Output the (X, Y) coordinate of the center of the cell containing the given text.  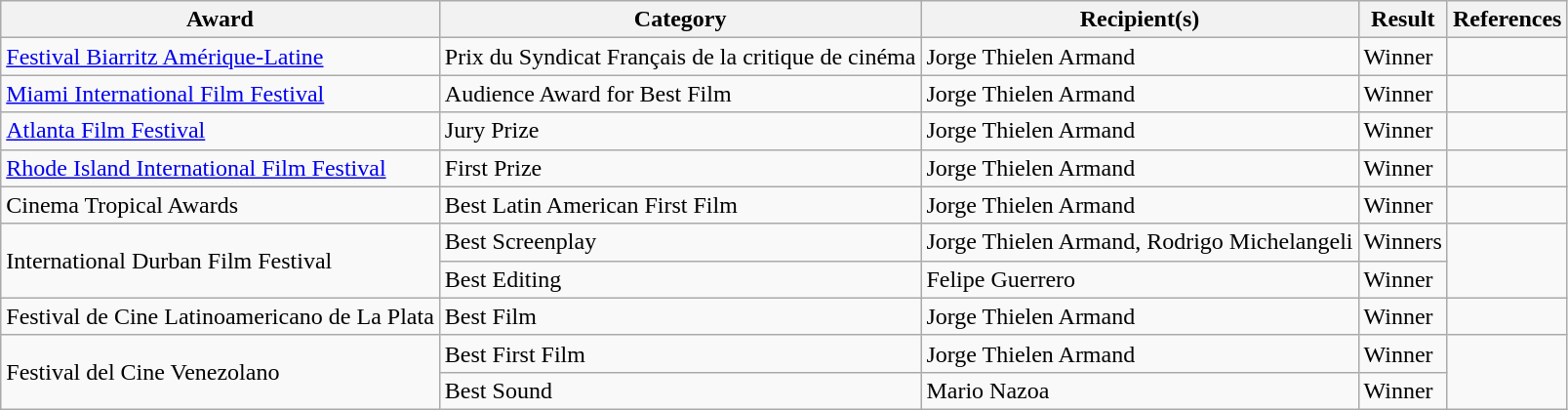
Winners (1403, 242)
Best Screenplay (680, 242)
Best Editing (680, 279)
Award (221, 20)
Jorge Thielen Armand, Rodrigo Michelangeli (1140, 242)
First Prize (680, 168)
Festival Biarritz Amérique-Latine (221, 57)
Festival del Cine Venezolano (221, 372)
Miami International Film Festival (221, 94)
Cinema Tropical Awards (221, 205)
Recipient(s) (1140, 20)
Rhode Island International Film Festival (221, 168)
Best Sound (680, 390)
References (1507, 20)
Felipe Guerrero (1140, 279)
Category (680, 20)
Audience Award for Best Film (680, 94)
Atlanta Film Festival (221, 131)
Best Film (680, 316)
Mario Nazoa (1140, 390)
Best Latin American First Film (680, 205)
Festival de Cine Latinoamericano de La Plata (221, 316)
International Durban Film Festival (221, 261)
Prix du Syndicat Français de la critique de cinéma (680, 57)
Jury Prize (680, 131)
Best First Film (680, 353)
Result (1403, 20)
